Determine the (x, y) coordinate at the center of the cell enclosing the given text.  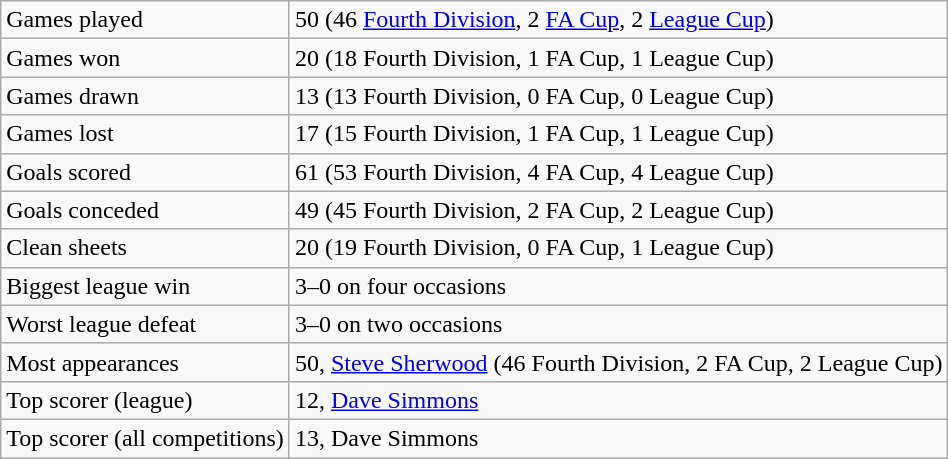
Games won (146, 58)
Games drawn (146, 96)
13 (13 Fourth Division, 0 FA Cup, 0 League Cup) (618, 96)
17 (15 Fourth Division, 1 FA Cup, 1 League Cup) (618, 134)
Worst league defeat (146, 324)
12, Dave Simmons (618, 400)
13, Dave Simmons (618, 438)
50, Steve Sherwood (46 Fourth Division, 2 FA Cup, 2 League Cup) (618, 362)
Goals conceded (146, 210)
50 (46 Fourth Division, 2 FA Cup, 2 League Cup) (618, 20)
Games played (146, 20)
Top scorer (league) (146, 400)
3–0 on four occasions (618, 286)
49 (45 Fourth Division, 2 FA Cup, 2 League Cup) (618, 210)
3–0 on two occasions (618, 324)
Clean sheets (146, 248)
Biggest league win (146, 286)
20 (19 Fourth Division, 0 FA Cup, 1 League Cup) (618, 248)
61 (53 Fourth Division, 4 FA Cup, 4 League Cup) (618, 172)
Games lost (146, 134)
Goals scored (146, 172)
Most appearances (146, 362)
20 (18 Fourth Division, 1 FA Cup, 1 League Cup) (618, 58)
Top scorer (all competitions) (146, 438)
